Search for the cell housing the specified text and yield its (X, Y) center coordinate. 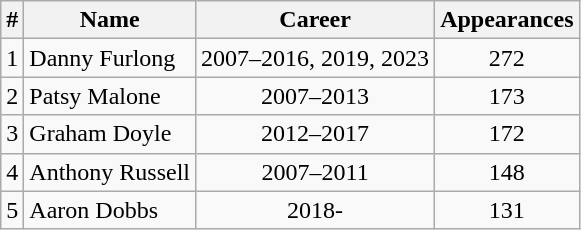
131 (507, 210)
5 (12, 210)
Career (316, 20)
Anthony Russell (110, 172)
Aaron Dobbs (110, 210)
272 (507, 58)
173 (507, 96)
1 (12, 58)
Graham Doyle (110, 134)
3 (12, 134)
2007–2011 (316, 172)
Patsy Malone (110, 96)
Name (110, 20)
148 (507, 172)
2007–2013 (316, 96)
2007–2016, 2019, 2023 (316, 58)
2018- (316, 210)
Appearances (507, 20)
172 (507, 134)
Danny Furlong (110, 58)
# (12, 20)
4 (12, 172)
2012–2017 (316, 134)
2 (12, 96)
